Output the (x, y) coordinate of the center of the cell containing the given text.  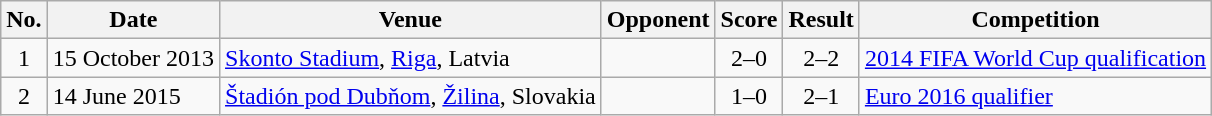
2–1 (821, 96)
Skonto Stadium, Riga, Latvia (411, 58)
Result (821, 20)
No. (24, 20)
15 October 2013 (133, 58)
Date (133, 20)
Venue (411, 20)
Score (749, 20)
Euro 2016 qualifier (1035, 96)
Opponent (658, 20)
2 (24, 96)
Competition (1035, 20)
1 (24, 58)
2–2 (821, 58)
2014 FIFA World Cup qualification (1035, 58)
1–0 (749, 96)
Štadión pod Dubňom, Žilina, Slovakia (411, 96)
2–0 (749, 58)
14 June 2015 (133, 96)
